Scan for the cell matching the given text and deliver its [x, y] coordinate at center. 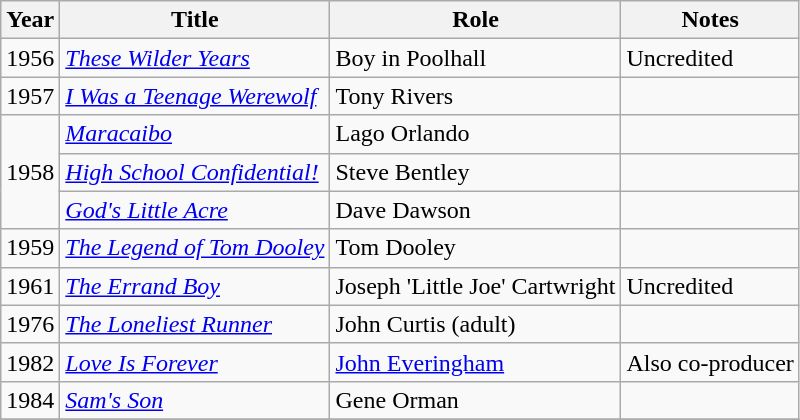
These Wilder Years [195, 58]
Boy in Poolhall [476, 58]
The Legend of Tom Dooley [195, 248]
I Was a Teenage Werewolf [195, 96]
Steve Bentley [476, 172]
1957 [30, 96]
1982 [30, 362]
Gene Orman [476, 400]
John Everingham [476, 362]
1956 [30, 58]
Tony Rivers [476, 96]
Dave Dawson [476, 210]
Also co-producer [710, 362]
Lago Orlando [476, 134]
Tom Dooley [476, 248]
Year [30, 20]
High School Confidential! [195, 172]
1984 [30, 400]
1958 [30, 172]
Title [195, 20]
The Loneliest Runner [195, 324]
1959 [30, 248]
Joseph 'Little Joe' Cartwright [476, 286]
Notes [710, 20]
Love Is Forever [195, 362]
John Curtis (adult) [476, 324]
Role [476, 20]
Maracaibo [195, 134]
1961 [30, 286]
1976 [30, 324]
Sam's Son [195, 400]
The Errand Boy [195, 286]
God's Little Acre [195, 210]
